Search for the cell housing the specified text and yield its [X, Y] center coordinate. 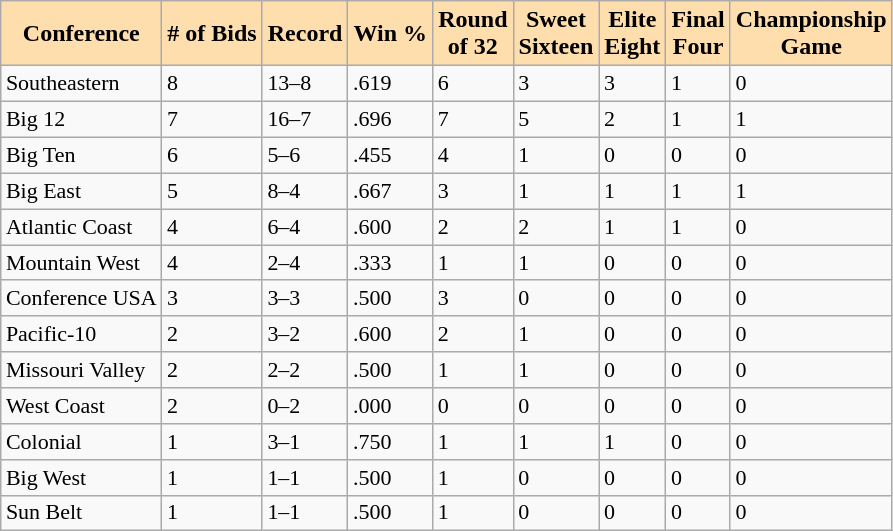
Big 12 [82, 120]
2–4 [305, 263]
Record [305, 34]
6–4 [305, 227]
Championship Game [811, 34]
Win % [390, 34]
3–2 [305, 334]
.619 [390, 84]
8–4 [305, 191]
0–2 [305, 406]
5–6 [305, 155]
.333 [390, 263]
.696 [390, 120]
Pacific-10 [82, 334]
Round of 32 [473, 34]
.750 [390, 441]
Atlantic Coast [82, 227]
Southeastern [82, 84]
.667 [390, 191]
West Coast [82, 406]
Mountain West [82, 263]
.000 [390, 406]
2–2 [305, 370]
Missouri Valley [82, 370]
Big East [82, 191]
13–8 [305, 84]
Conference [82, 34]
Colonial [82, 441]
Elite Eight [632, 34]
Conference USA [82, 298]
# of Bids [212, 34]
Sweet Sixteen [556, 34]
3–1 [305, 441]
Big Ten [82, 155]
.455 [390, 155]
Sun Belt [82, 513]
16–7 [305, 120]
3–3 [305, 298]
8 [212, 84]
Big West [82, 477]
Final Four [698, 34]
